From the cell containing the given text, extract its center point as [x, y] coordinate. 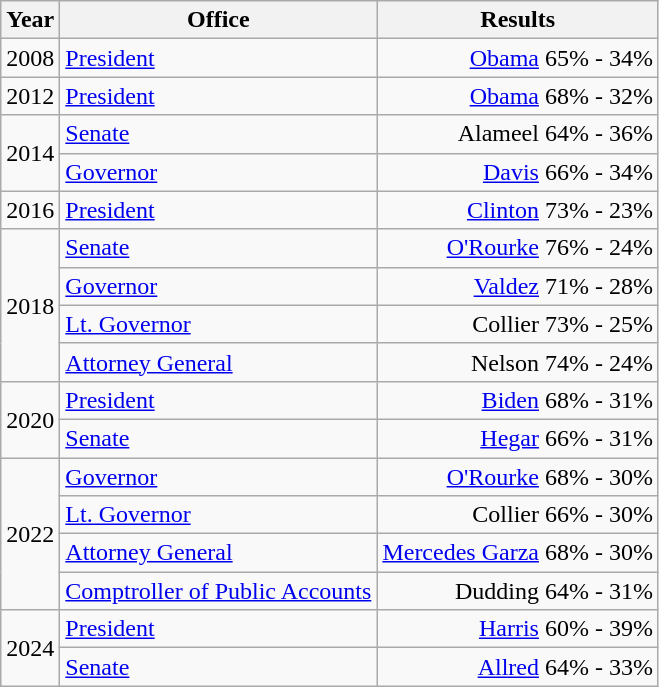
O'Rourke 68% - 30% [518, 477]
2008 [30, 58]
Dudding 64% - 31% [518, 591]
2022 [30, 534]
Nelson 74% - 24% [518, 362]
Comptroller of Public Accounts [218, 591]
Harris 60% - 39% [518, 629]
Biden 68% - 31% [518, 400]
2020 [30, 419]
Obama 68% - 32% [518, 96]
2024 [30, 648]
Collier 66% - 30% [518, 515]
Davis 66% - 34% [518, 172]
Valdez 71% - 28% [518, 286]
Hegar 66% - 31% [518, 438]
Office [218, 20]
Obama 65% - 34% [518, 58]
Clinton 73% - 23% [518, 210]
Results [518, 20]
2014 [30, 153]
O'Rourke 76% - 24% [518, 248]
Mercedes Garza 68% - 30% [518, 553]
2012 [30, 96]
Allred 64% - 33% [518, 667]
Alameel 64% - 36% [518, 134]
2016 [30, 210]
Collier 73% - 25% [518, 324]
Year [30, 20]
2018 [30, 305]
